Return the [X, Y] coordinate for the center point of the cell that contains the specified text.  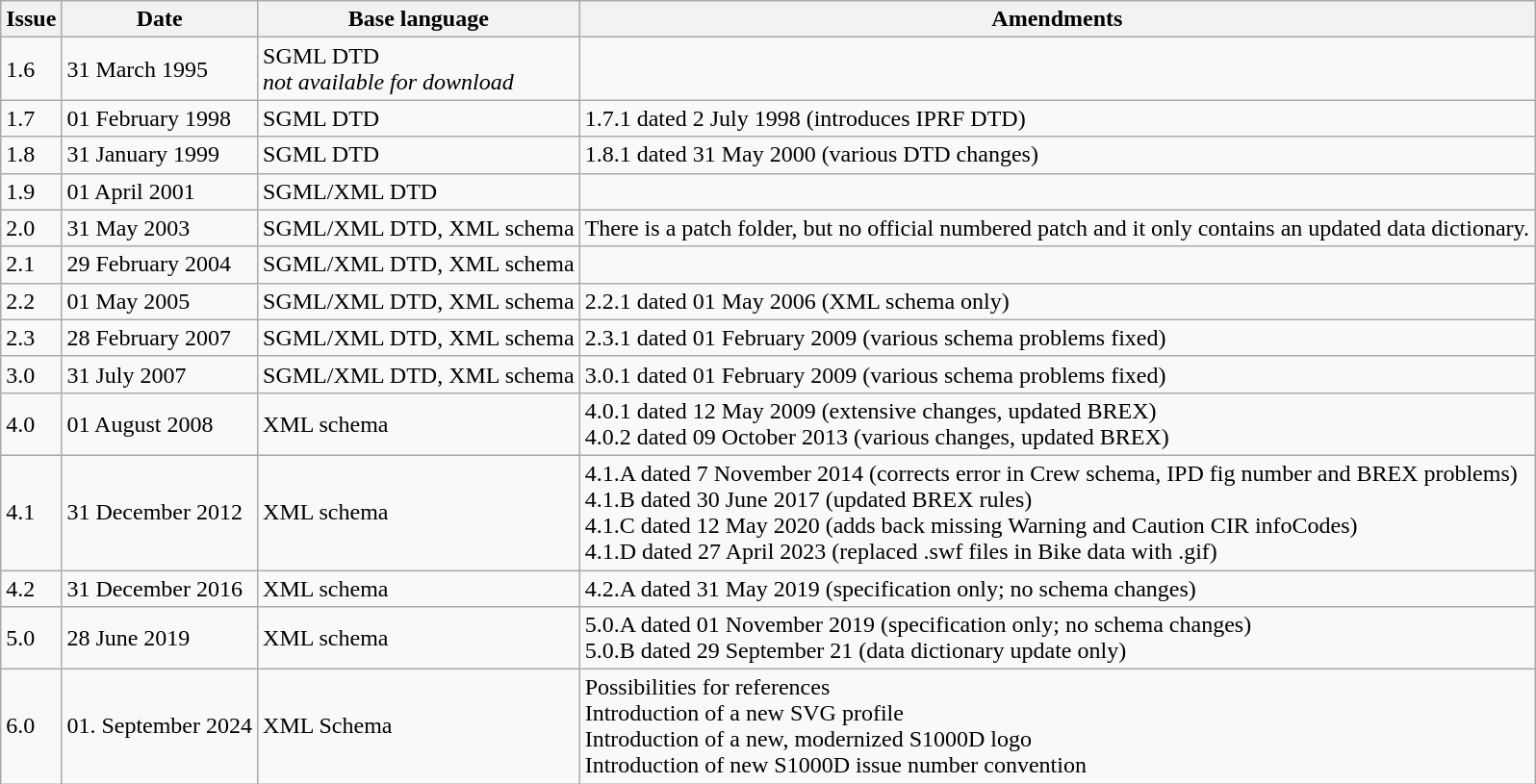
XML Schema [420, 727]
31 March 1995 [160, 69]
1.8 [31, 155]
4.1 [31, 512]
4.0.1 dated 12 May 2009 (extensive changes, updated BREX)4.0.2 dated 09 October 2013 (various changes, updated BREX) [1057, 423]
4.2.A dated 31 May 2019 (specification only; no schema changes) [1057, 588]
01. September 2024 [160, 727]
31 December 2016 [160, 588]
1.9 [31, 191]
1.6 [31, 69]
5.0 [31, 639]
2.3.1 dated 01 February 2009 (various schema problems fixed) [1057, 338]
31 December 2012 [160, 512]
31 July 2007 [160, 374]
SGML/XML DTD [420, 191]
3.0.1 dated 01 February 2009 (various schema problems fixed) [1057, 374]
5.0.A dated 01 November 2019 (specification only; no schema changes)5.0.B dated 29 September 21 (data dictionary update only) [1057, 639]
Base language [420, 19]
1.7 [31, 118]
Amendments [1057, 19]
28 February 2007 [160, 338]
Date [160, 19]
6.0 [31, 727]
SGML DTDnot available for download [420, 69]
29 February 2004 [160, 265]
1.7.1 dated 2 July 1998 (introduces IPRF DTD) [1057, 118]
4.0 [31, 423]
28 June 2019 [160, 639]
2.0 [31, 228]
01 August 2008 [160, 423]
There is a patch folder, but no official numbered patch and it only contains an updated data dictionary. [1057, 228]
2.2 [31, 301]
2.3 [31, 338]
2.2.1 dated 01 May 2006 (XML schema only) [1057, 301]
4.2 [31, 588]
1.8.1 dated 31 May 2000 (various DTD changes) [1057, 155]
3.0 [31, 374]
01 April 2001 [160, 191]
2.1 [31, 265]
31 May 2003 [160, 228]
31 January 1999 [160, 155]
Issue [31, 19]
01 May 2005 [160, 301]
01 February 1998 [160, 118]
